From the cell containing the given text, extract its center point as (x, y) coordinate. 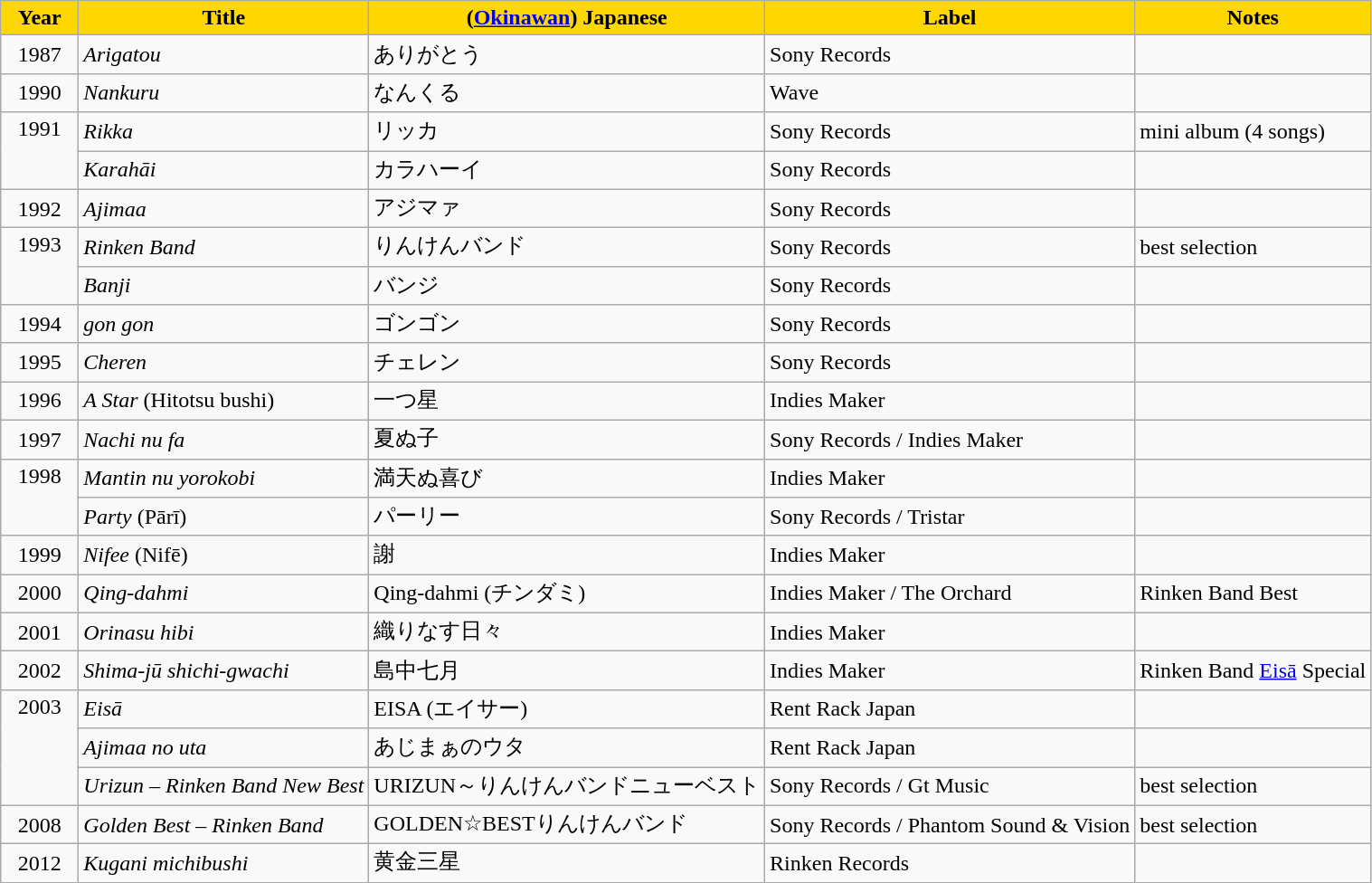
1996 (40, 402)
Sony Records / Indies Maker (950, 440)
リッカ (567, 132)
Shima-jū shichi-gwachi (224, 671)
あじまぁのウタ (567, 747)
2012 (40, 863)
謝 (567, 555)
Sony Records / Tristar (950, 517)
URIZUN～りんけんバンドニューベスト (567, 787)
1994 (40, 324)
Kugani michibushi (224, 863)
1993 (40, 266)
2000 (40, 593)
A Star (Hitotsu bushi) (224, 402)
Qing-dahmi (チンダミ) (567, 593)
1991 (40, 150)
Rinken Band (224, 248)
Notes (1254, 18)
1992 (40, 208)
1997 (40, 440)
ありがとう (567, 54)
Golden Best – Rinken Band (224, 825)
満天ぬ喜び (567, 478)
Arigatou (224, 54)
2003 (40, 747)
パーリー (567, 517)
Orinasu hibi (224, 631)
Qing-dahmi (224, 593)
gon gon (224, 324)
Mantin nu yorokobi (224, 478)
一つ星 (567, 402)
なんくる (567, 92)
Rinken Band Best (1254, 593)
Rikka (224, 132)
Sony Records / Phantom Sound & Vision (950, 825)
Sony Records / Gt Music (950, 787)
黄金三星 (567, 863)
Indies Maker / The Orchard (950, 593)
2001 (40, 631)
2008 (40, 825)
島中七月 (567, 671)
Nachi nu fa (224, 440)
Ajimaa no uta (224, 747)
2002 (40, 671)
カラハーイ (567, 170)
Rinken Records (950, 863)
mini album (4 songs) (1254, 132)
Label (950, 18)
GOLDEN☆BESTりんけんバンド (567, 825)
(Okinawan) Japanese (567, 18)
Eisā (224, 709)
Party (Pārī) (224, 517)
夏ぬ子 (567, 440)
りんけんバンド (567, 248)
バンジ (567, 286)
1999 (40, 555)
Banji (224, 286)
織りなす日々 (567, 631)
1987 (40, 54)
Year (40, 18)
Rinken Band Eisā Special (1254, 671)
Title (224, 18)
EISA (エイサー) (567, 709)
アジマァ (567, 208)
Karahāi (224, 170)
Ajimaa (224, 208)
Cheren (224, 362)
Urizun – Rinken Band New Best (224, 787)
Wave (950, 92)
1990 (40, 92)
Nankuru (224, 92)
ゴンゴン (567, 324)
Nifee (Nifē) (224, 555)
1998 (40, 498)
1995 (40, 362)
チェレン (567, 362)
